Output the (x, y) coordinate of the center of the cell containing the given text.  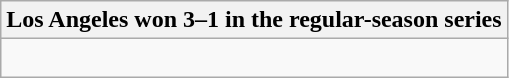
Los Angeles won 3–1 in the regular-season series (254, 20)
